Capture the cell that displays the provided text and extract its [X, Y] central coordinate. 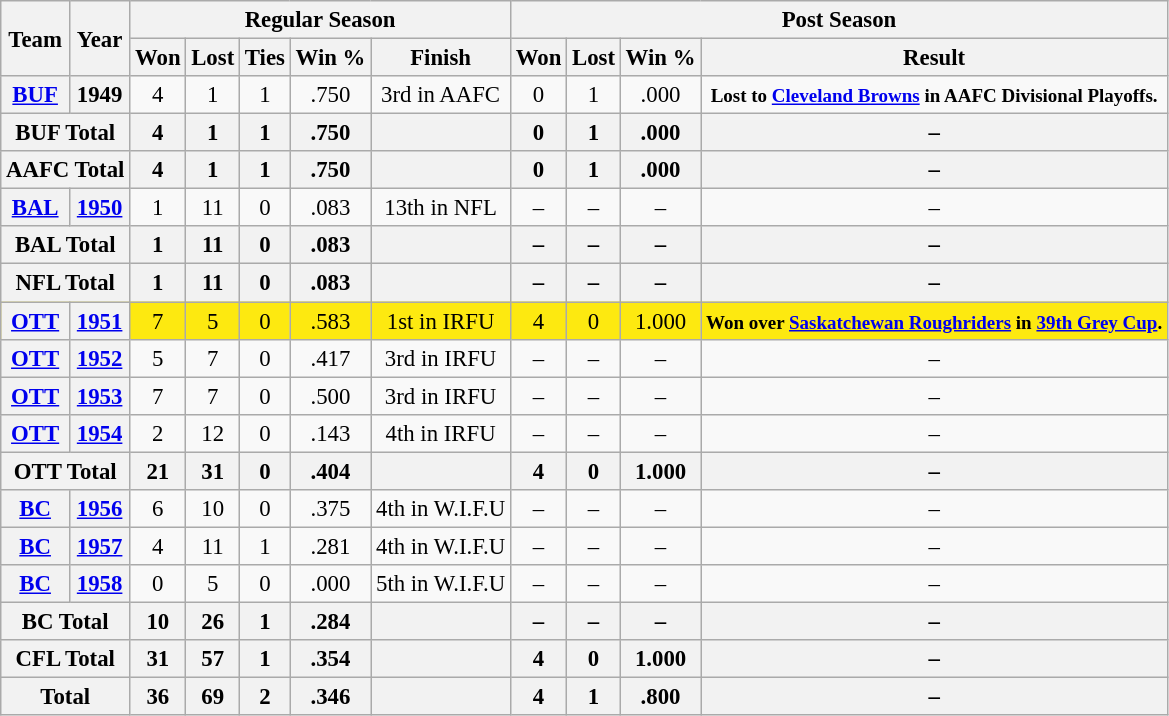
Year [100, 38]
1951 [100, 321]
12 [213, 433]
CFL Total [66, 659]
26 [213, 621]
BAL Total [66, 245]
1953 [100, 396]
1950 [100, 208]
.284 [330, 621]
.346 [330, 697]
OTT Total [66, 471]
1952 [100, 358]
.404 [330, 471]
Result [934, 58]
1954 [100, 433]
13th in NFL [441, 208]
.800 [660, 697]
Ties [266, 58]
69 [213, 697]
1958 [100, 584]
4th in IRFU [441, 433]
BUF [36, 95]
.143 [330, 433]
AAFC Total [66, 170]
NFL Total [66, 283]
21 [158, 471]
Post Season [838, 20]
3rd in AAFC [441, 95]
1st in IRFU [441, 321]
1949 [100, 95]
.500 [330, 396]
Regular Season [320, 20]
.417 [330, 358]
BAL [36, 208]
36 [158, 697]
BC Total [66, 621]
.583 [330, 321]
.375 [330, 509]
57 [213, 659]
Won over Saskatchewan Roughriders in 39th Grey Cup. [934, 321]
Team [36, 38]
1956 [100, 509]
.354 [330, 659]
5th in W.I.F.U [441, 584]
Finish [441, 58]
6 [158, 509]
1957 [100, 546]
BUF Total [66, 133]
Lost to Cleveland Browns in AAFC Divisional Playoffs. [934, 95]
Total [66, 697]
.281 [330, 546]
